Find where the given text appears and provide that cell's center as [x, y] coordinate. 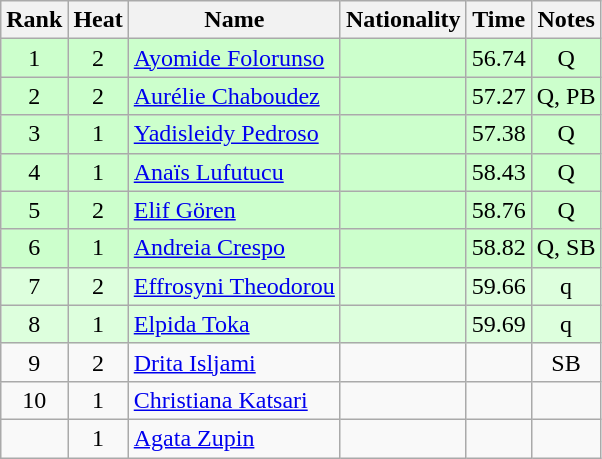
SB [566, 362]
Anaïs Lufutucu [234, 172]
Elpida Toka [234, 324]
5 [34, 210]
57.38 [498, 134]
10 [34, 400]
Heat [98, 20]
6 [34, 248]
59.69 [498, 324]
7 [34, 286]
Q, SB [566, 248]
Elif Gören [234, 210]
Christiana Katsari [234, 400]
Yadisleidy Pedroso [234, 134]
8 [34, 324]
58.43 [498, 172]
57.27 [498, 96]
9 [34, 362]
Time [498, 20]
Agata Zupin [234, 438]
Name [234, 20]
Q, PB [566, 96]
3 [34, 134]
58.76 [498, 210]
56.74 [498, 58]
4 [34, 172]
59.66 [498, 286]
Aurélie Chaboudez [234, 96]
58.82 [498, 248]
Effrosyni Theodorou [234, 286]
Andreia Crespo [234, 248]
Notes [566, 20]
Nationality [403, 20]
Ayomide Folorunso [234, 58]
Drita Isljami [234, 362]
Rank [34, 20]
